Locate the cell with the specified text and output its [x, y] center coordinate. 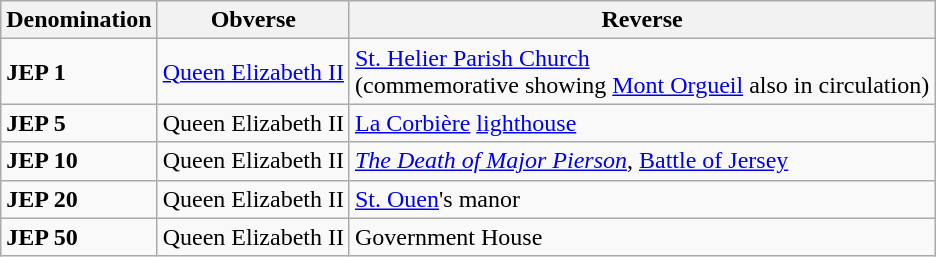
JEP 5 [79, 123]
Government House [642, 237]
St. Helier Parish Church(commemorative showing Mont Orgueil also in circulation) [642, 72]
JEP 10 [79, 161]
JEP 20 [79, 199]
Obverse [253, 20]
La Corbière lighthouse [642, 123]
Reverse [642, 20]
The Death of Major Pierson, Battle of Jersey [642, 161]
JEP 1 [79, 72]
St. Ouen's manor [642, 199]
Denomination [79, 20]
JEP 50 [79, 237]
